Scan for the cell matching the given text and deliver its [X, Y] coordinate at center. 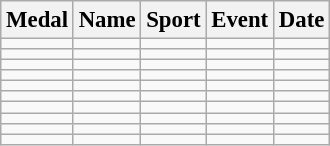
Date [301, 20]
Event [240, 20]
Medal [38, 20]
Name [107, 20]
Sport [174, 20]
